Pinpoint the cell where the given text exists, returning its (x, y) midpoint coordinate. 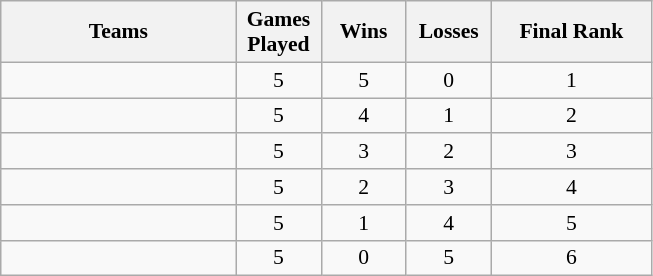
Losses (448, 32)
Games Played (278, 32)
Wins (364, 32)
Final Rank (571, 32)
Teams (118, 32)
6 (571, 258)
